Find where the given text appears and provide that cell's center as (X, Y) coordinate. 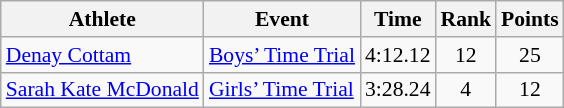
Rank (466, 19)
Athlete (102, 19)
Event (282, 19)
Time (398, 19)
25 (530, 55)
Girls’ Time Trial (282, 90)
Denay Cottam (102, 55)
Boys’ Time Trial (282, 55)
Points (530, 19)
4:12.12 (398, 55)
3:28.24 (398, 90)
4 (466, 90)
Sarah Kate McDonald (102, 90)
